Locate the cell with the specified text and output its (x, y) center coordinate. 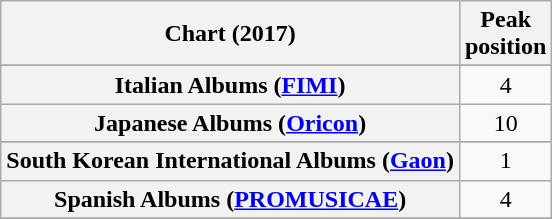
10 (505, 123)
Spanish Albums (PROMUSICAE) (230, 199)
Peak position (505, 34)
Italian Albums (FIMI) (230, 85)
Chart (2017) (230, 34)
South Korean International Albums (Gaon) (230, 161)
Japanese Albums (Oricon) (230, 123)
1 (505, 161)
